Pinpoint the cell where the given text exists, returning its (X, Y) midpoint coordinate. 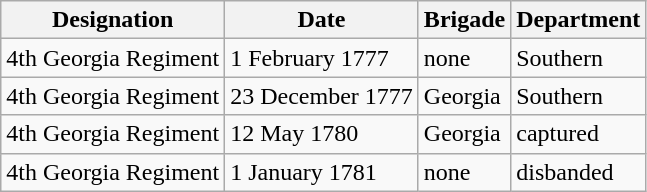
Date (322, 20)
disbanded (578, 172)
Designation (113, 20)
1 February 1777 (322, 58)
1 January 1781 (322, 172)
captured (578, 134)
12 May 1780 (322, 134)
Department (578, 20)
23 December 1777 (322, 96)
Brigade (464, 20)
